Provide the (x, y) coordinate of the cell's center where the given text is located.  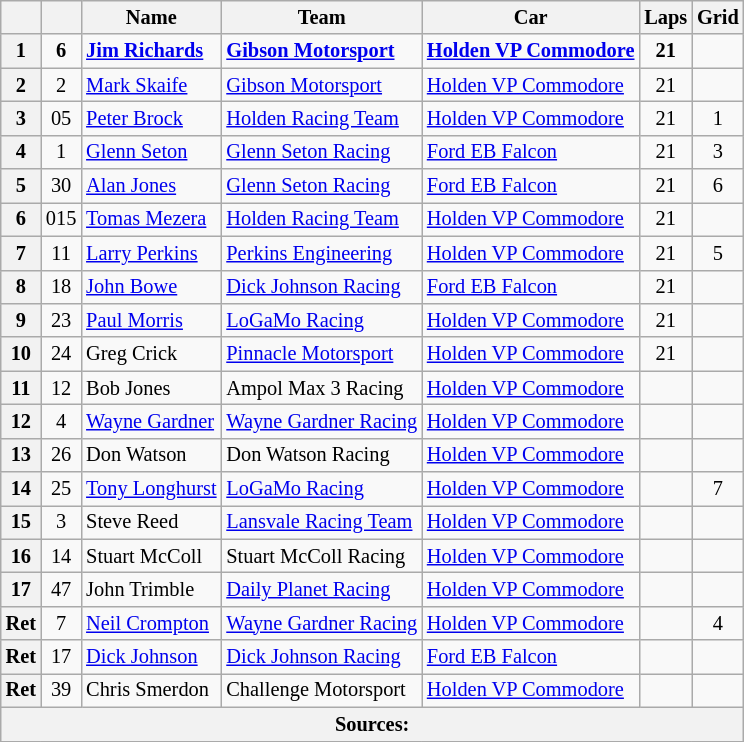
Name (151, 17)
Ampol Max 3 Racing (322, 388)
Tony Longhurst (151, 489)
Neil Crompton (151, 623)
18 (61, 287)
16 (21, 556)
Stuart McColl (151, 556)
24 (61, 354)
Sources: (372, 724)
Grid (718, 17)
Peter Brock (151, 118)
John Trimble (151, 589)
Chris Smerdon (151, 690)
9 (21, 320)
Wayne Gardner (151, 421)
Jim Richards (151, 51)
Glenn Seton (151, 152)
Greg Crick (151, 354)
Pinnacle Motorsport (322, 354)
Don Watson Racing (322, 455)
Larry Perkins (151, 253)
15 (21, 522)
Car (530, 17)
Lansvale Racing Team (322, 522)
13 (21, 455)
8 (21, 287)
Team (322, 17)
26 (61, 455)
Tomas Mezera (151, 219)
Perkins Engineering (322, 253)
10 (21, 354)
Dick Johnson (151, 657)
39 (61, 690)
Daily Planet Racing (322, 589)
Bob Jones (151, 388)
47 (61, 589)
25 (61, 489)
John Bowe (151, 287)
Don Watson (151, 455)
30 (61, 186)
Alan Jones (151, 186)
015 (61, 219)
Paul Morris (151, 320)
Stuart McColl Racing (322, 556)
23 (61, 320)
Mark Skaife (151, 85)
Challenge Motorsport (322, 690)
Steve Reed (151, 522)
Laps (666, 17)
05 (61, 118)
